Scan for the cell matching the given text and deliver its (x, y) coordinate at center. 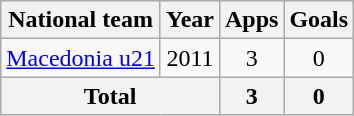
National team (81, 20)
2011 (190, 58)
Year (190, 20)
Macedonia u21 (81, 58)
Apps (251, 20)
Goals (319, 20)
Total (110, 96)
